Pinpoint the cell where the given text exists, returning its [X, Y] midpoint coordinate. 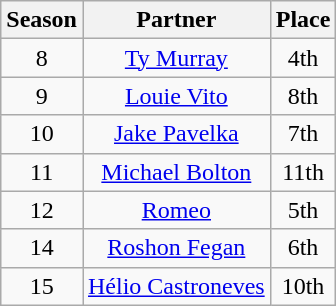
Michael Bolton [176, 172]
Hélio Castroneves [176, 286]
4th [303, 58]
Romeo [176, 210]
5th [303, 210]
12 [42, 210]
Season [42, 20]
11 [42, 172]
6th [303, 248]
7th [303, 134]
10 [42, 134]
15 [42, 286]
8th [303, 96]
9 [42, 96]
11th [303, 172]
Place [303, 20]
Partner [176, 20]
Louie Vito [176, 96]
14 [42, 248]
8 [42, 58]
Ty Murray [176, 58]
Jake Pavelka [176, 134]
Roshon Fegan [176, 248]
10th [303, 286]
